Search for the cell housing the specified text and yield its [X, Y] center coordinate. 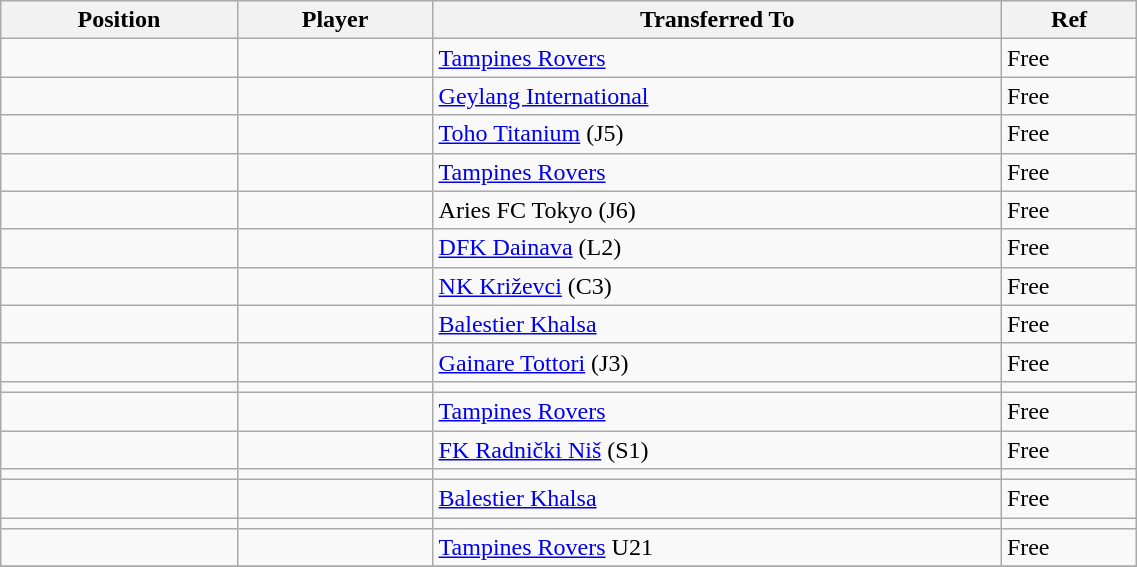
Toho Titanium (J5) [717, 134]
Transferred To [717, 20]
DFK Dainava (L2) [717, 248]
FK Radnički Niš (S1) [717, 449]
Player [335, 20]
Position [119, 20]
Gainare Tottori (J3) [717, 362]
NK Križevci (C3) [717, 286]
Geylang International [717, 96]
Tampines Rovers U21 [717, 548]
Aries FC Tokyo (J6) [717, 210]
Ref [1068, 20]
